Pinpoint the cell where the given text exists, returning its (X, Y) midpoint coordinate. 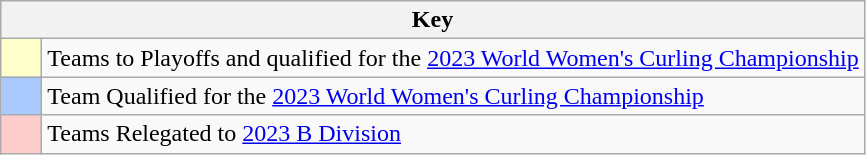
Team Qualified for the 2023 World Women's Curling Championship (453, 96)
Teams Relegated to 2023 B Division (453, 134)
Teams to Playoffs and qualified for the 2023 World Women's Curling Championship (453, 58)
Key (432, 20)
